Search for the cell housing the specified text and yield its [x, y] center coordinate. 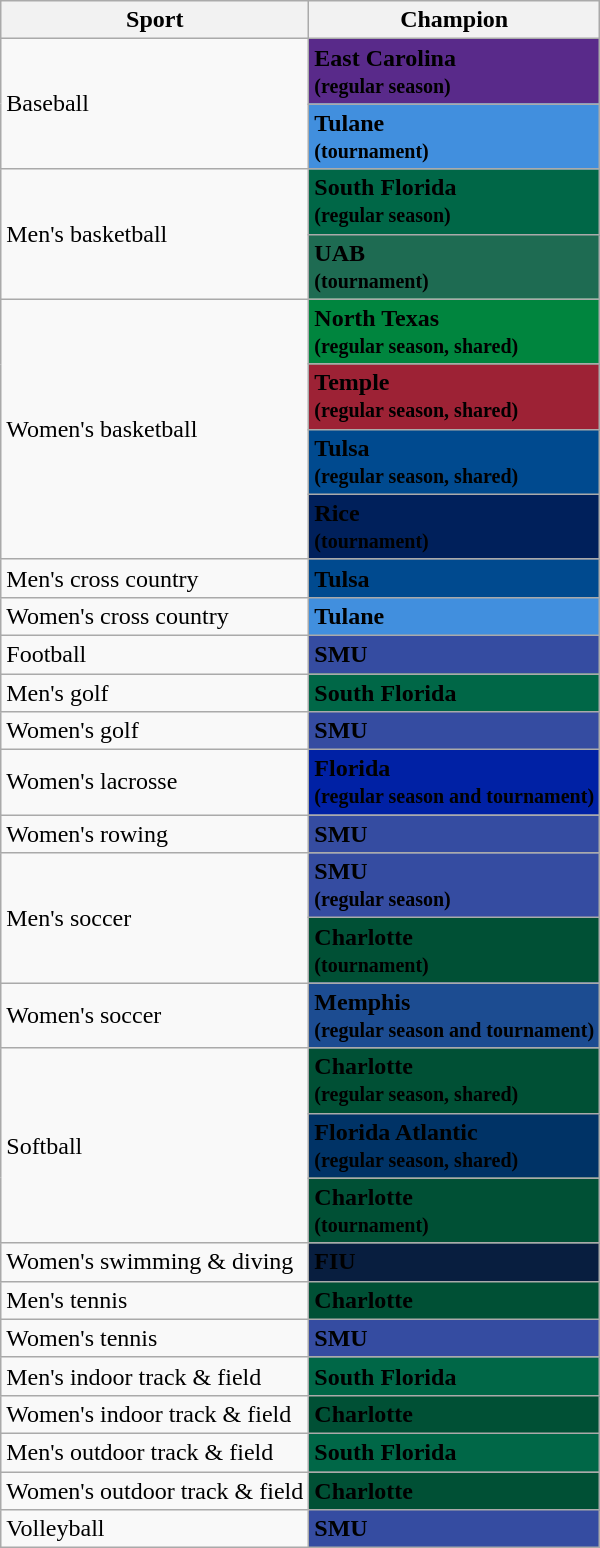
Tulsa(regular season, shared) [454, 462]
Women's lacrosse [155, 782]
Women's basketball [155, 429]
Men's indoor track & field [155, 1376]
East Carolina(regular season) [454, 72]
Women's tennis [155, 1338]
Tulane [454, 616]
Florida Atlantic(regular season, shared) [454, 1146]
Women's swimming & diving [155, 1262]
Tulane(tournament) [454, 136]
Florida(regular season and tournament) [454, 782]
Men's golf [155, 693]
Men's soccer [155, 918]
Women's soccer [155, 1016]
Women's indoor track & field [155, 1414]
Sport [155, 20]
North Texas(regular season, shared) [454, 332]
Men's outdoor track & field [155, 1452]
FIU [454, 1262]
Charlotte(regular season, shared) [454, 1080]
Tulsa [454, 578]
Softball [155, 1146]
Temple(regular season, shared) [454, 396]
Champion [454, 20]
Women's rowing [155, 834]
Women's cross country [155, 616]
Volleyball [155, 1529]
Men's cross country [155, 578]
Women's golf [155, 731]
Football [155, 654]
Men's tennis [155, 1300]
Women's outdoor track & field [155, 1491]
Rice(tournament) [454, 526]
Men's basketball [155, 234]
South Florida(regular season) [454, 202]
Baseball [155, 104]
Memphis(regular season and tournament) [454, 1016]
UAB(tournament) [454, 266]
SMU(regular season) [454, 886]
